Return (x, y) of the center of cell containing provided text 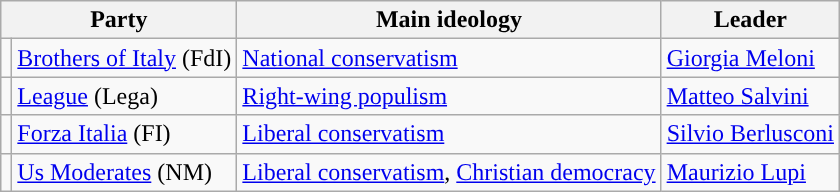
Forza Italia (FI) (124, 134)
Party (119, 20)
Liberal conservatism (449, 134)
Liberal conservatism, Christian democracy (449, 172)
National conservatism (449, 58)
Main ideology (449, 20)
Right-wing populism (449, 96)
Matteo Salvini (750, 96)
Us Moderates (NM) (124, 172)
Leader (750, 20)
Giorgia Meloni (750, 58)
Maurizio Lupi (750, 172)
Silvio Berlusconi (750, 134)
League (Lega) (124, 96)
Brothers of Italy (FdI) (124, 58)
